Capture the cell that displays the provided text and extract its (X, Y) central coordinate. 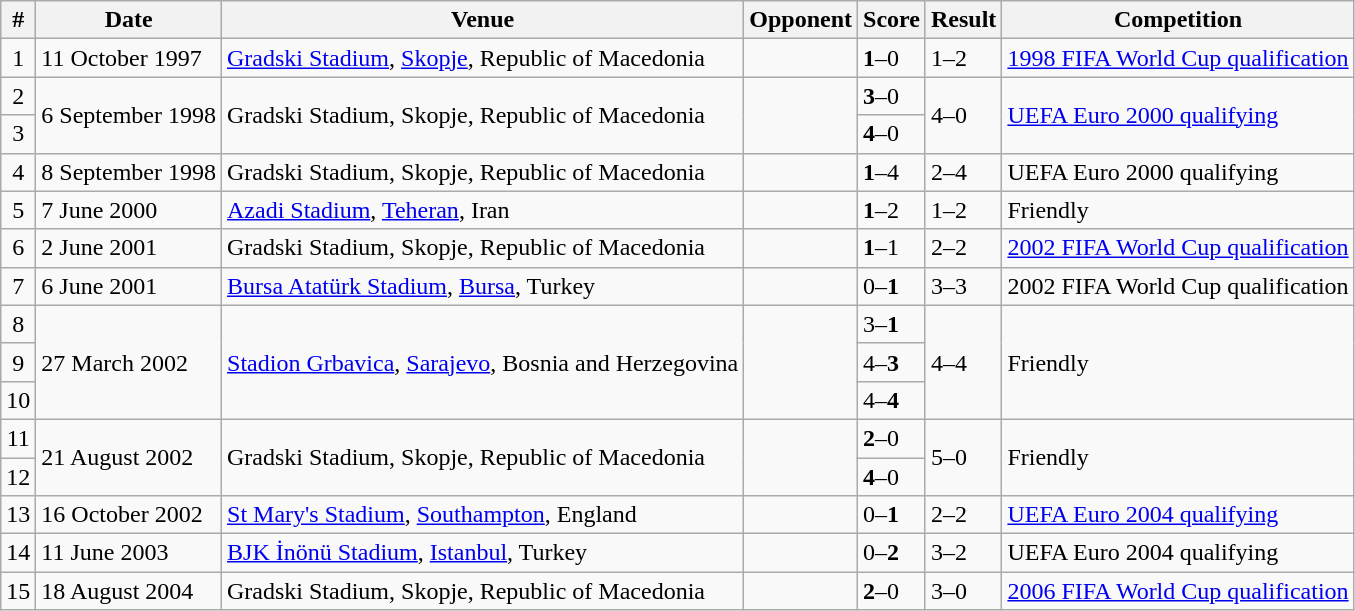
4–3 (892, 362)
8 (18, 324)
5 (18, 210)
1–1 (892, 248)
11 October 1997 (129, 58)
11 June 2003 (129, 553)
7 June 2000 (129, 210)
Opponent (801, 20)
12 (18, 477)
16 October 2002 (129, 515)
14 (18, 553)
15 (18, 591)
0–2 (892, 553)
18 August 2004 (129, 591)
3 (18, 134)
2 June 2001 (129, 248)
9 (18, 362)
27 March 2002 (129, 362)
2 (18, 96)
Stadion Grbavica, Sarajevo, Bosnia and Herzegovina (483, 362)
6 (18, 248)
8 September 1998 (129, 172)
St Mary's Stadium, Southampton, England (483, 515)
1 (18, 58)
1–4 (892, 172)
3–3 (963, 286)
4 (18, 172)
BJK İnönü Stadium, Istanbul, Turkey (483, 553)
Bursa Atatürk Stadium, Bursa, Turkey (483, 286)
7 (18, 286)
6 June 2001 (129, 286)
Venue (483, 20)
1–0 (892, 58)
3–2 (963, 553)
1998 FIFA World Cup qualification (1178, 58)
11 (18, 438)
13 (18, 515)
6 September 1998 (129, 115)
# (18, 20)
10 (18, 400)
2–4 (963, 172)
3–1 (892, 324)
2006 FIFA World Cup qualification (1178, 591)
21 August 2002 (129, 457)
Azadi Stadium, Teheran, Iran (483, 210)
Result (963, 20)
Date (129, 20)
5–0 (963, 457)
Competition (1178, 20)
Score (892, 20)
